For the text-containing cell, return its midpoint in (X, Y) coordinate format. 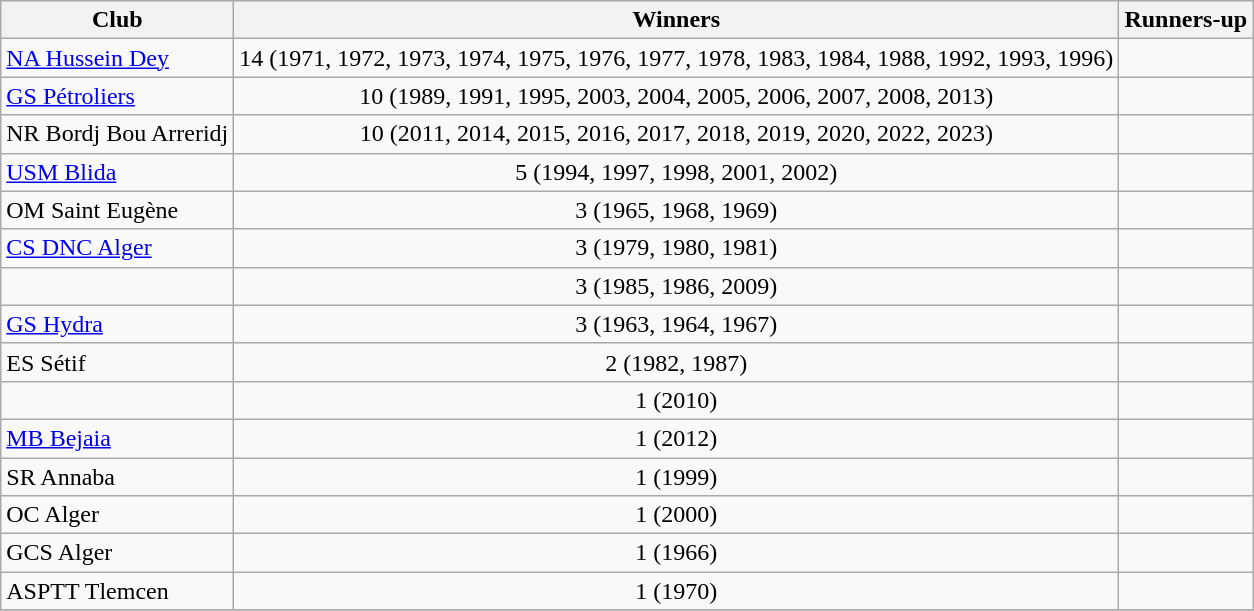
1 (1999) (676, 477)
1 (1970) (676, 591)
3 (1963, 1964, 1967) (676, 324)
2 (1982, 1987) (676, 362)
Winners (676, 20)
OC Alger (118, 515)
1 (1966) (676, 553)
10 (2011, 2014, 2015, 2016, 2017, 2018, 2019, 2020, 2022, 2023) (676, 134)
1 (2000) (676, 515)
GS Hydra (118, 324)
GCS Alger (118, 553)
1 (2010) (676, 400)
3 (1979, 1980, 1981) (676, 248)
MB Bejaia (118, 438)
10 (1989, 1991, 1995, 2003, 2004, 2005, 2006, 2007, 2008, 2013) (676, 96)
3 (1985, 1986, 2009) (676, 286)
USM Blida (118, 172)
1 (2012) (676, 438)
GS Pétroliers (118, 96)
ES Sétif (118, 362)
CS DNC Alger (118, 248)
Club (118, 20)
OM Saint Eugène (118, 210)
NR Bordj Bou Arreridj (118, 134)
Runners-up (1186, 20)
ASPTT Tlemcen (118, 591)
14 (1971, 1972, 1973, 1974, 1975, 1976, 1977, 1978, 1983, 1984, 1988, 1992, 1993, 1996) (676, 58)
5 (1994, 1997, 1998, 2001, 2002) (676, 172)
3 (1965, 1968, 1969) (676, 210)
NA Hussein Dey (118, 58)
SR Annaba (118, 477)
